Extract the (x, y) coordinate from the center of the cell holding the provided text.  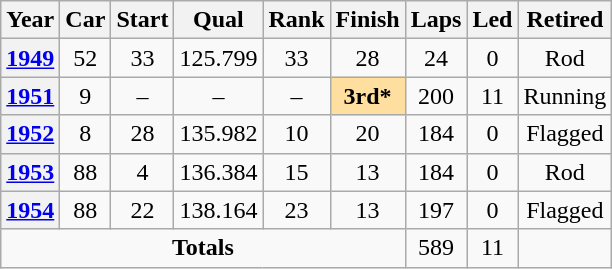
10 (296, 134)
Year (30, 20)
24 (436, 58)
1949 (30, 58)
Led (492, 20)
9 (86, 96)
135.982 (218, 134)
136.384 (218, 172)
1951 (30, 96)
Start (142, 20)
589 (436, 248)
1953 (30, 172)
15 (296, 172)
Running (565, 96)
8 (86, 134)
Rank (296, 20)
20 (368, 134)
Retired (565, 20)
4 (142, 172)
1952 (30, 134)
125.799 (218, 58)
23 (296, 210)
Totals (203, 248)
Laps (436, 20)
200 (436, 96)
52 (86, 58)
Qual (218, 20)
138.164 (218, 210)
Finish (368, 20)
197 (436, 210)
22 (142, 210)
1954 (30, 210)
3rd* (368, 96)
Car (86, 20)
